Extract the (X, Y) coordinate from the center of the cell holding the provided text.  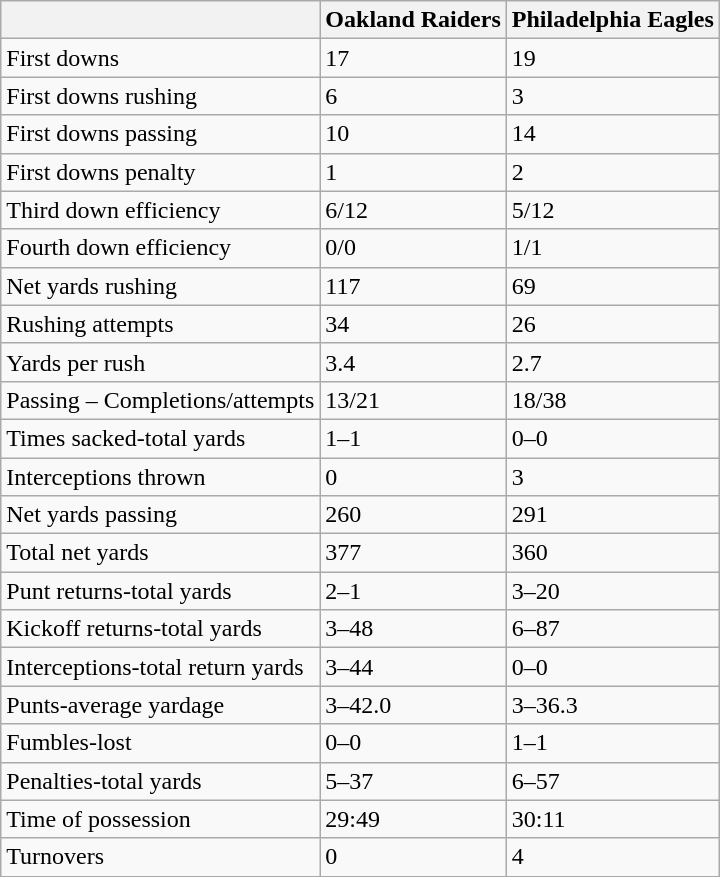
6/12 (413, 210)
6–87 (612, 629)
5–37 (413, 781)
Passing – Completions/attempts (160, 400)
4 (612, 857)
Punt returns-total yards (160, 591)
Times sacked-total yards (160, 438)
Punts-average yardage (160, 705)
6–57 (612, 781)
14 (612, 134)
First downs (160, 58)
3–44 (413, 667)
34 (413, 324)
Fourth down efficiency (160, 248)
3–48 (413, 629)
26 (612, 324)
Interceptions-total return yards (160, 667)
Kickoff returns-total yards (160, 629)
13/21 (413, 400)
First downs passing (160, 134)
2–1 (413, 591)
First downs rushing (160, 96)
Rushing attempts (160, 324)
19 (612, 58)
6 (413, 96)
1 (413, 172)
2 (612, 172)
377 (413, 553)
Turnovers (160, 857)
Total net yards (160, 553)
291 (612, 515)
Interceptions thrown (160, 477)
2.7 (612, 362)
5/12 (612, 210)
Philadelphia Eagles (612, 20)
1/1 (612, 248)
69 (612, 286)
3–20 (612, 591)
29:49 (413, 819)
18/38 (612, 400)
Net yards rushing (160, 286)
360 (612, 553)
10 (413, 134)
3.4 (413, 362)
30:11 (612, 819)
117 (413, 286)
17 (413, 58)
Time of possession (160, 819)
260 (413, 515)
0/0 (413, 248)
Yards per rush (160, 362)
Net yards passing (160, 515)
First downs penalty (160, 172)
3–42.0 (413, 705)
Third down efficiency (160, 210)
Oakland Raiders (413, 20)
Fumbles-lost (160, 743)
3–36.3 (612, 705)
Penalties-total yards (160, 781)
